Return the [X, Y] coordinate for the center point of the cell that contains the specified text.  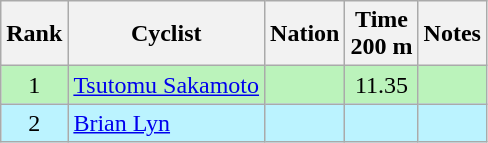
Nation [305, 34]
Cyclist [166, 34]
Rank [34, 34]
Notes [452, 34]
11.35 [382, 85]
Time200 m [382, 34]
1 [34, 85]
Tsutomu Sakamoto [166, 85]
Brian Lyn [166, 123]
2 [34, 123]
